Search for the cell housing the specified text and yield its [x, y] center coordinate. 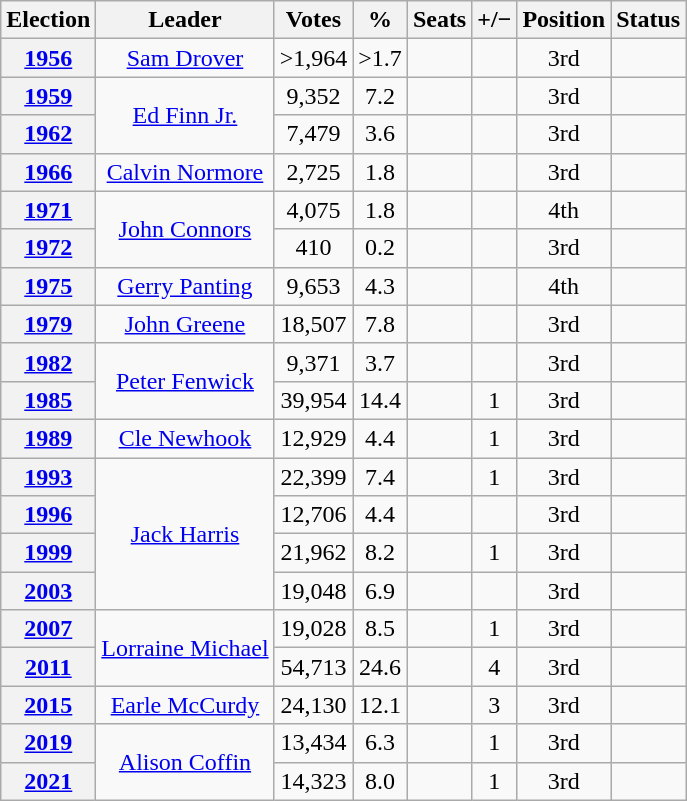
2,725 [314, 172]
Calvin Normore [185, 172]
2011 [48, 667]
24,130 [314, 705]
4.3 [380, 286]
7.2 [380, 96]
7,479 [314, 134]
3 [494, 705]
Ed Finn Jr. [185, 115]
1999 [48, 553]
1959 [48, 96]
39,954 [314, 400]
John Connors [185, 229]
8.2 [380, 553]
Gerry Panting [185, 286]
4,075 [314, 210]
Position [564, 20]
Alison Coffin [185, 762]
>1.7 [380, 58]
1975 [48, 286]
22,399 [314, 477]
Peter Fenwick [185, 381]
Leader [185, 20]
Seats [439, 20]
Status [648, 20]
1966 [48, 172]
3.7 [380, 362]
24.6 [380, 667]
1989 [48, 438]
Cle Newhook [185, 438]
14.4 [380, 400]
1962 [48, 134]
1972 [48, 248]
19,048 [314, 591]
9,352 [314, 96]
21,962 [314, 553]
Sam Drover [185, 58]
9,653 [314, 286]
1956 [48, 58]
12,706 [314, 515]
Lorraine Michael [185, 648]
6.3 [380, 743]
14,323 [314, 781]
8.0 [380, 781]
% [380, 20]
12,929 [314, 438]
2007 [48, 629]
7.4 [380, 477]
1979 [48, 324]
+/− [494, 20]
410 [314, 248]
0.2 [380, 248]
1993 [48, 477]
2019 [48, 743]
2015 [48, 705]
Earle McCurdy [185, 705]
2003 [48, 591]
3.6 [380, 134]
Jack Harris [185, 534]
7.8 [380, 324]
9,371 [314, 362]
John Greene [185, 324]
1996 [48, 515]
18,507 [314, 324]
13,434 [314, 743]
1971 [48, 210]
Votes [314, 20]
4 [494, 667]
8.5 [380, 629]
6.9 [380, 591]
>1,964 [314, 58]
2021 [48, 781]
1985 [48, 400]
54,713 [314, 667]
19,028 [314, 629]
12.1 [380, 705]
Election [48, 20]
1982 [48, 362]
